Identify which cell holds the provided text, then report its (x, y) central coordinate. 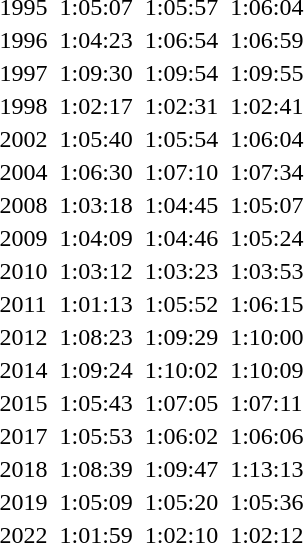
1:03:18 (96, 205)
1:04:46 (181, 238)
1:07:10 (181, 172)
1:02:17 (96, 106)
1:06:02 (181, 436)
1:09:24 (96, 370)
1:06:30 (96, 172)
1:07:05 (181, 403)
1:09:29 (181, 337)
1:05:54 (181, 139)
1:05:20 (181, 502)
1:09:54 (181, 73)
1:08:39 (96, 469)
1:04:09 (96, 238)
1:03:12 (96, 271)
1:05:53 (96, 436)
1:06:54 (181, 40)
1:10:02 (181, 370)
1:04:23 (96, 40)
1:02:31 (181, 106)
1:08:23 (96, 337)
1:05:43 (96, 403)
1:05:09 (96, 502)
1:05:52 (181, 304)
1:09:30 (96, 73)
1:01:13 (96, 304)
1:09:47 (181, 469)
1:03:23 (181, 271)
1:04:45 (181, 205)
1:05:40 (96, 139)
